Capture the cell that displays the provided text and extract its [X, Y] central coordinate. 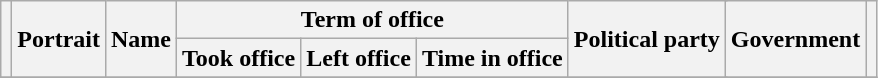
Took office [239, 58]
Left office [359, 58]
Term of office [373, 20]
Name [140, 39]
Portrait [59, 39]
Government [795, 39]
Political party [646, 39]
Time in office [492, 58]
